Find where the given text appears and provide that cell's center as [x, y] coordinate. 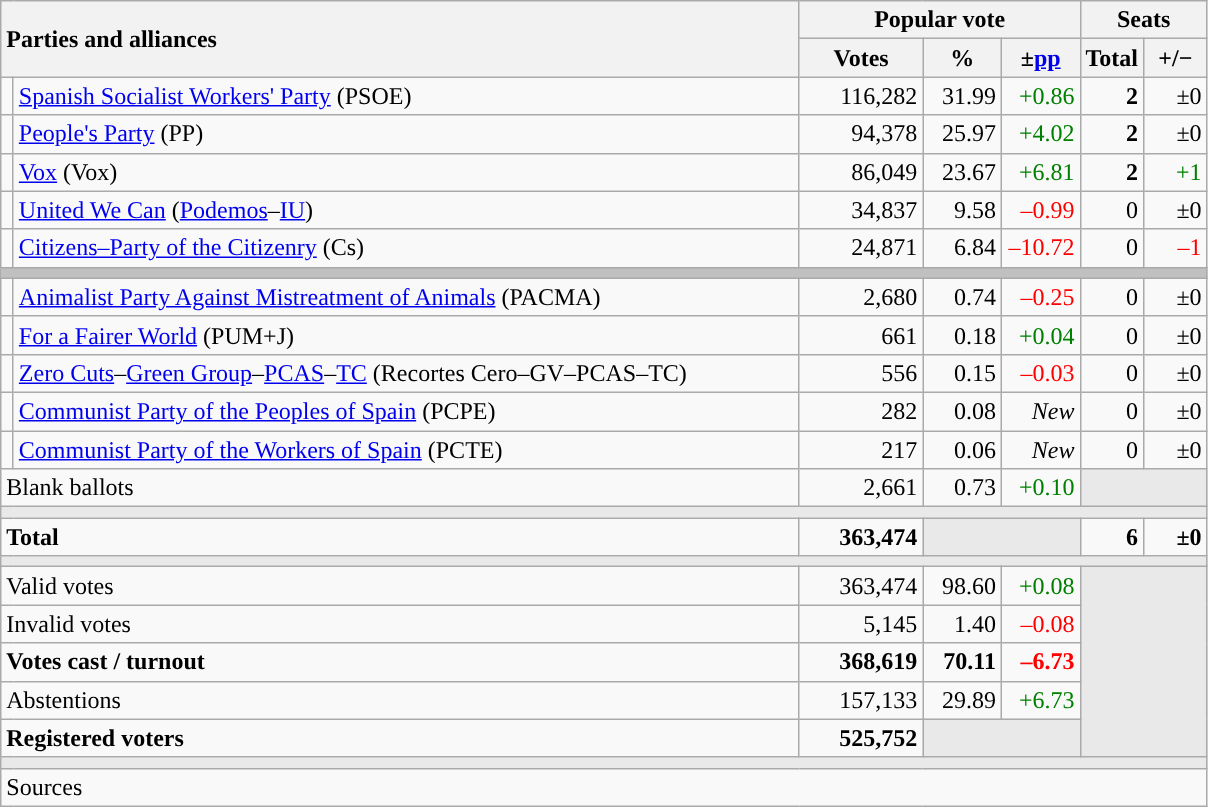
Sources [604, 787]
Communist Party of the Workers of Spain (PCTE) [406, 449]
United We Can (Podemos–IU) [406, 210]
Citizens–Party of the Citizenry (Cs) [406, 248]
98.60 [962, 586]
Votes cast / turnout [400, 662]
–0.25 [1040, 297]
34,837 [861, 210]
Zero Cuts–Green Group–PCAS–TC (Recortes Cero–GV–PCAS–TC) [406, 373]
+1 [1176, 172]
+0.10 [1040, 488]
94,378 [861, 134]
Communist Party of the Peoples of Spain (PCPE) [406, 411]
6.84 [962, 248]
+6.81 [1040, 172]
Popular vote [940, 20]
+4.02 [1040, 134]
217 [861, 449]
Seats [1144, 20]
0.18 [962, 335]
6 [1112, 537]
1.40 [962, 624]
0.15 [962, 373]
0.08 [962, 411]
–0.03 [1040, 373]
Invalid votes [400, 624]
–0.08 [1040, 624]
Vox (Vox) [406, 172]
Blank ballots [400, 488]
–6.73 [1040, 662]
157,133 [861, 700]
556 [861, 373]
525,752 [861, 738]
2,661 [861, 488]
Parties and alliances [400, 39]
0.74 [962, 297]
People's Party (PP) [406, 134]
661 [861, 335]
Spanish Socialist Workers' Party (PSOE) [406, 96]
Animalist Party Against Mistreatment of Animals (PACMA) [406, 297]
+0.04 [1040, 335]
Registered voters [400, 738]
86,049 [861, 172]
23.67 [962, 172]
282 [861, 411]
–0.99 [1040, 210]
70.11 [962, 662]
For a Fairer World (PUM+J) [406, 335]
31.99 [962, 96]
±pp [1040, 58]
24,871 [861, 248]
–10.72 [1040, 248]
–1 [1176, 248]
29.89 [962, 700]
+6.73 [1040, 700]
0.73 [962, 488]
9.58 [962, 210]
% [962, 58]
0.06 [962, 449]
368,619 [861, 662]
116,282 [861, 96]
+/− [1176, 58]
Valid votes [400, 586]
2,680 [861, 297]
Votes [861, 58]
5,145 [861, 624]
+0.08 [1040, 586]
Abstentions [400, 700]
25.97 [962, 134]
+0.86 [1040, 96]
